Pinpoint the cell where the given text exists, returning its (x, y) midpoint coordinate. 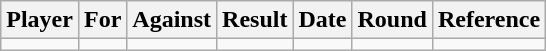
Date (322, 20)
Result (255, 20)
Against (172, 20)
Reference (488, 20)
For (102, 20)
Player (40, 20)
Round (392, 20)
